Output the [x, y] coordinate of the center of the cell containing the given text.  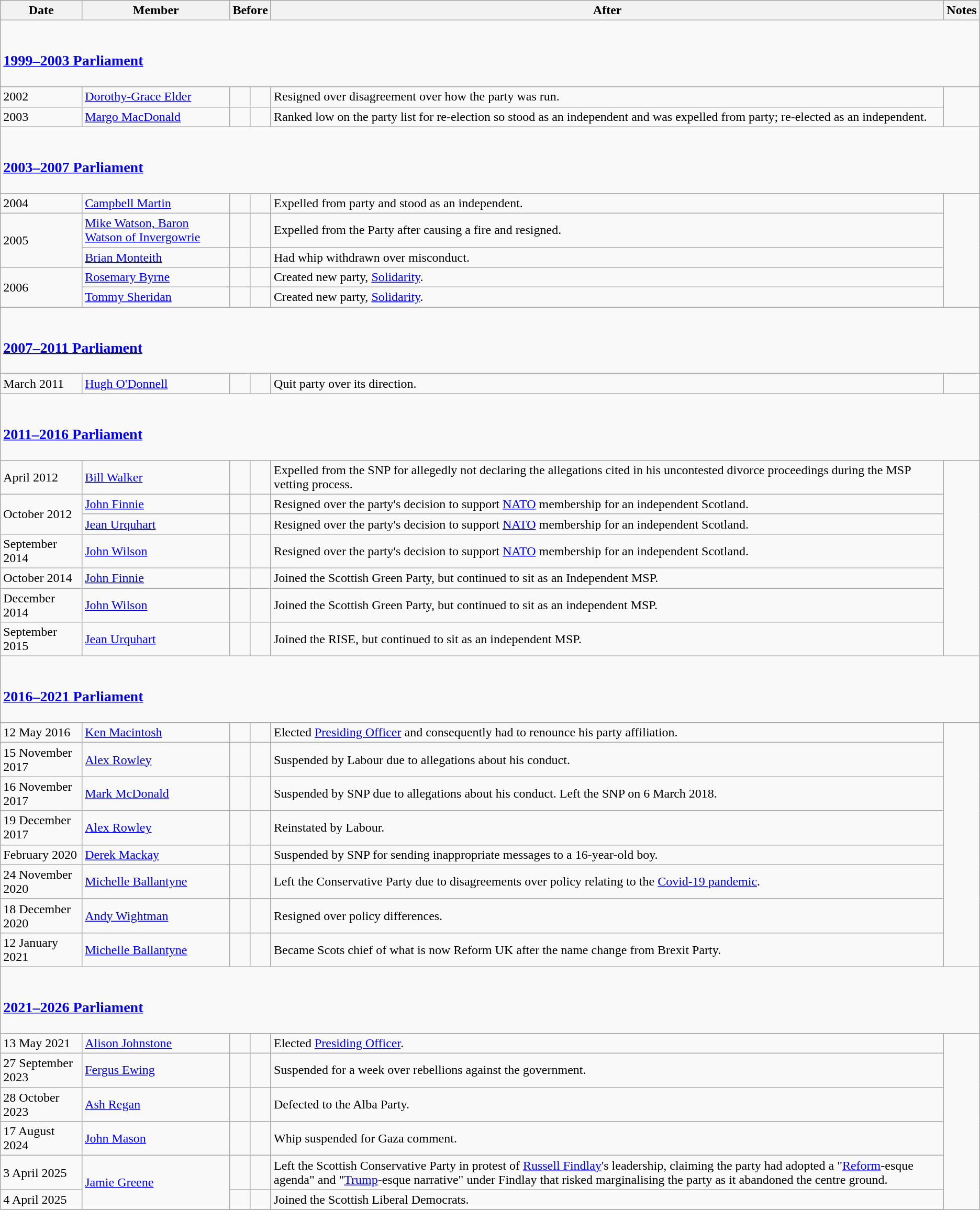
February 2020 [41, 855]
Mike Watson, Baron Watson of Invergowrie [156, 230]
24 November 2020 [41, 881]
12 May 2016 [41, 733]
28 October 2023 [41, 1104]
Fergus Ewing [156, 1071]
Joined the Scottish Liberal Democrats. [607, 1200]
Joined the RISE, but continued to sit as an independent MSP. [607, 640]
September 2015 [41, 640]
16 November 2017 [41, 793]
Expelled from party and stood as an independent. [607, 203]
After [607, 10]
Joined the Scottish Green Party, but continued to sit as an Independent MSP. [607, 578]
Elected Presiding Officer and consequently had to renounce his party affiliation. [607, 733]
1999–2003 Parliament [490, 53]
Bill Walker [156, 477]
2011–2016 Parliament [490, 427]
Mark McDonald [156, 793]
John Mason [156, 1139]
13 May 2021 [41, 1044]
Resigned over disagreement over how the party was run. [607, 97]
March 2011 [41, 384]
Quit party over its direction. [607, 384]
Andy Wightman [156, 916]
2003 [41, 117]
September 2014 [41, 551]
2005 [41, 240]
Campbell Martin [156, 203]
Alison Johnstone [156, 1044]
15 November 2017 [41, 760]
Ken Macintosh [156, 733]
Date [41, 10]
2016–2021 Parliament [490, 690]
18 December 2020 [41, 916]
Reinstated by Labour. [607, 828]
Expelled from the Party after causing a fire and resigned. [607, 230]
Member [156, 10]
Margo MacDonald [156, 117]
Suspended by Labour due to allegations about his conduct. [607, 760]
12 January 2021 [41, 949]
Resigned over policy differences. [607, 916]
Suspended for a week over rebellions against the government. [607, 1071]
Before [250, 10]
Joined the Scottish Green Party, but continued to sit as an independent MSP. [607, 605]
December 2014 [41, 605]
3 April 2025 [41, 1172]
Jamie Greene [156, 1183]
Elected Presiding Officer. [607, 1044]
2003–2007 Parliament [490, 160]
April 2012 [41, 477]
Rosemary Byrne [156, 277]
Defected to the Alba Party. [607, 1104]
Expelled from the SNP for allegedly not declaring the allegations cited in his uncontested divorce proceedings during the MSP vetting process. [607, 477]
Left the Conservative Party due to disagreements over policy relating to the Covid-19 pandemic. [607, 881]
Dorothy-Grace Elder [156, 97]
Suspended by SNP due to allegations about his conduct. Left the SNP on 6 March 2018. [607, 793]
2004 [41, 203]
Hugh O'Donnell [156, 384]
Had whip withdrawn over misconduct. [607, 257]
Brian Monteith [156, 257]
27 September 2023 [41, 1071]
Derek Mackay [156, 855]
Notes [962, 10]
Suspended by SNP for sending inappropriate messages to a 16-year-old boy. [607, 855]
Ranked low on the party list for re-election so stood as an independent and was expelled from party; re-elected as an independent. [607, 117]
2007–2011 Parliament [490, 340]
Became Scots chief of what is now Reform UK after the name change from Brexit Party. [607, 949]
17 August 2024 [41, 1139]
2006 [41, 287]
Tommy Sheridan [156, 297]
19 December 2017 [41, 828]
4 April 2025 [41, 1200]
2002 [41, 97]
October 2014 [41, 578]
Ash Regan [156, 1104]
2021–2026 Parliament [490, 1000]
Whip suspended for Gaza comment. [607, 1139]
October 2012 [41, 514]
